Extract the (x, y) coordinate from the center of the cell holding the provided text.  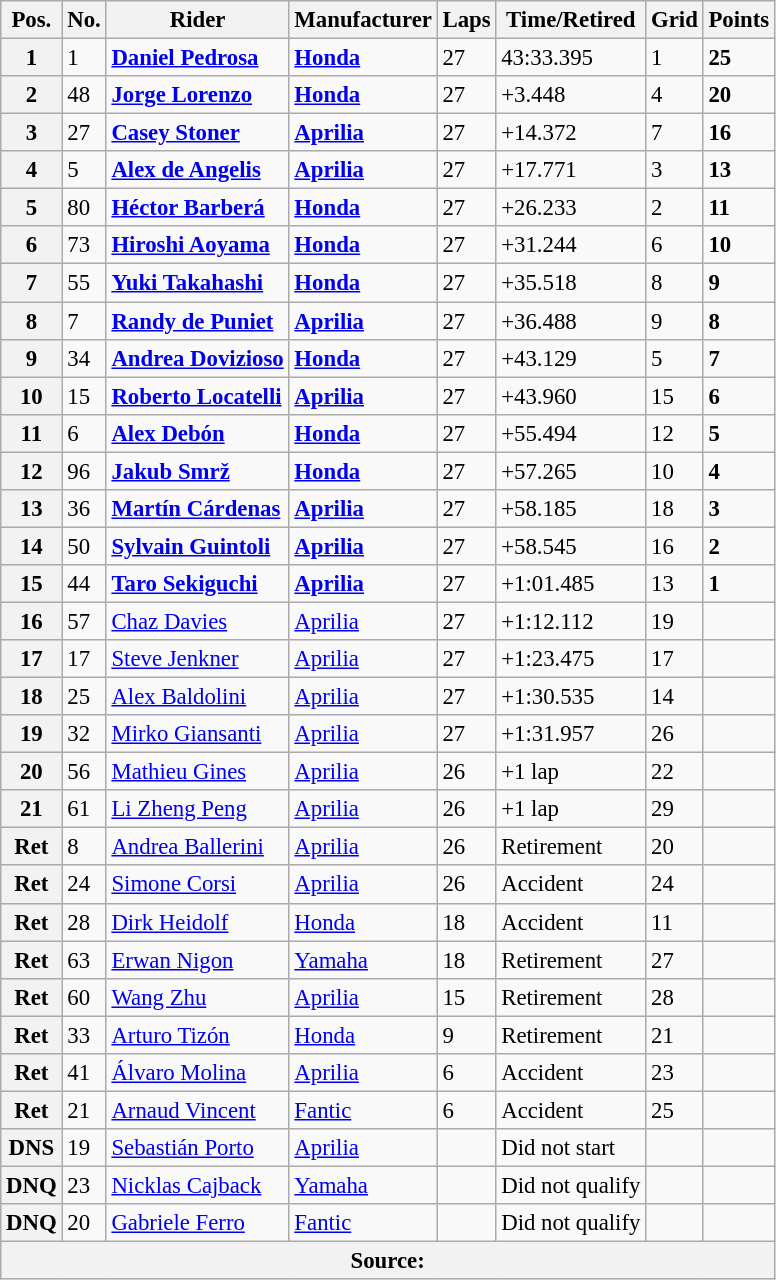
Casey Stoner (198, 133)
96 (84, 471)
Rider (198, 20)
Jorge Lorenzo (198, 95)
+14.372 (571, 133)
+43.129 (571, 358)
Steve Jenkner (198, 659)
Chaz Davies (198, 621)
Yuki Takahashi (198, 283)
Mirko Giansanti (198, 734)
+1:12.112 (571, 621)
55 (84, 283)
22 (674, 772)
+1:01.485 (571, 584)
Nicklas Cajback (198, 1185)
+26.233 (571, 208)
+36.488 (571, 321)
Pos. (32, 20)
Grid (674, 20)
Did not start (571, 1148)
+3.448 (571, 95)
33 (84, 1035)
Martín Cárdenas (198, 509)
Wang Zhu (198, 997)
+58.545 (571, 546)
Gabriele Ferro (198, 1223)
No. (84, 20)
Roberto Locatelli (198, 396)
60 (84, 997)
Alex Debón (198, 433)
Héctor Barberá (198, 208)
Sebastián Porto (198, 1148)
34 (84, 358)
29 (674, 809)
Laps (466, 20)
Source: (388, 1261)
+17.771 (571, 170)
+57.265 (571, 471)
Daniel Pedrosa (198, 58)
Manufacturer (363, 20)
Álvaro Molina (198, 1073)
Arturo Tizón (198, 1035)
Andrea Ballerini (198, 847)
56 (84, 772)
+55.494 (571, 433)
36 (84, 509)
Time/Retired (571, 20)
Jakub Smrž (198, 471)
Li Zheng Peng (198, 809)
+58.185 (571, 509)
48 (84, 95)
32 (84, 734)
73 (84, 245)
Mathieu Gines (198, 772)
Alex Baldolini (198, 697)
44 (84, 584)
+1:31.957 (571, 734)
DNS (32, 1148)
80 (84, 208)
+1:30.535 (571, 697)
Andrea Dovizioso (198, 358)
Points (738, 20)
61 (84, 809)
57 (84, 621)
Erwan Nigon (198, 960)
Randy de Puniet (198, 321)
+35.518 (571, 283)
Taro Sekiguchi (198, 584)
50 (84, 546)
41 (84, 1073)
Dirk Heidolf (198, 922)
Alex de Angelis (198, 170)
+43.960 (571, 396)
+1:23.475 (571, 659)
Arnaud Vincent (198, 1110)
Simone Corsi (198, 885)
+31.244 (571, 245)
43:33.395 (571, 58)
Hiroshi Aoyama (198, 245)
63 (84, 960)
Sylvain Guintoli (198, 546)
